For the text-containing cell, return its midpoint in [X, Y] coordinate format. 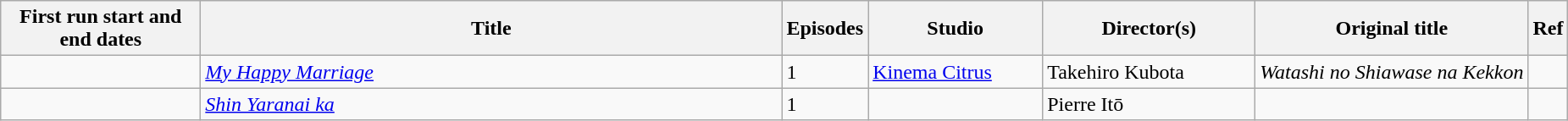
Watashi no Shiawase na Kekkon [1392, 72]
Pierre Itō [1149, 104]
Title [491, 29]
Shin Yaranai ka [491, 104]
Director(s) [1149, 29]
My Happy Marriage [491, 72]
First run start and end dates [101, 29]
Ref [1549, 29]
Takehiro Kubota [1149, 72]
Kinema Citrus [956, 72]
Studio [956, 29]
Episodes [825, 29]
Original title [1392, 29]
